Extract the (x, y) coordinate from the center of the cell holding the provided text.  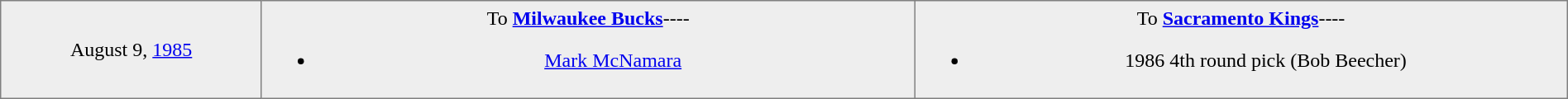
To Milwaukee Bucks----Mark McNamara (587, 49)
To Sacramento Kings----1986 4th round pick (Bob Beecher) (1241, 49)
August 9, 1985 (131, 49)
